Provide the [X, Y] coordinate of the cell's center where the given text is located.  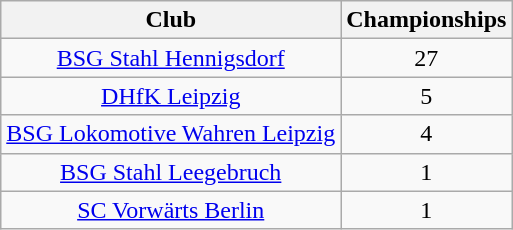
SC Vorwärts Berlin [171, 210]
Championships [426, 20]
DHfK Leipzig [171, 96]
4 [426, 134]
27 [426, 58]
BSG Lokomotive Wahren Leipzig [171, 134]
BSG Stahl Hennigsdorf [171, 58]
Club [171, 20]
5 [426, 96]
BSG Stahl Leegebruch [171, 172]
